From the cell containing the given text, extract its center point as [X, Y] coordinate. 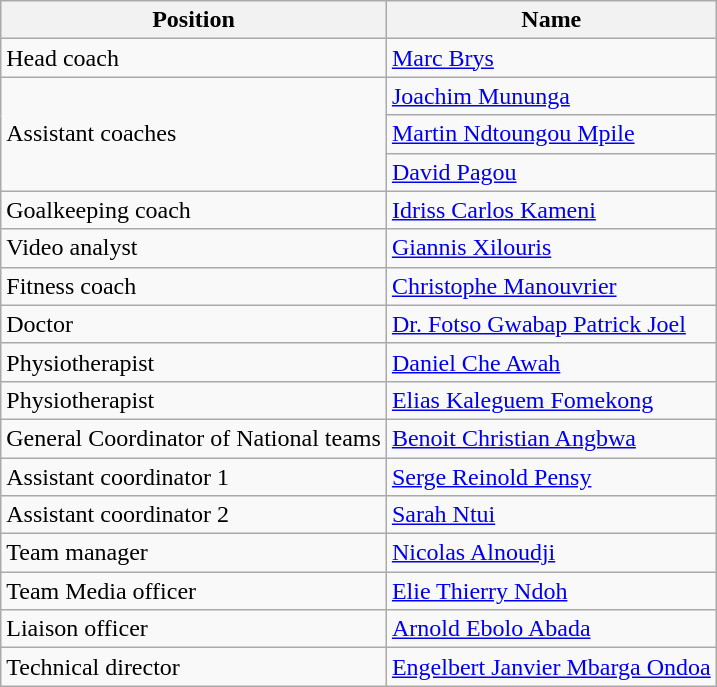
Martin Ndtoungou Mpile [551, 134]
Doctor [194, 324]
Team Media officer [194, 591]
Assistant coaches [194, 134]
Idriss Carlos Kameni [551, 210]
Assistant coordinator 1 [194, 477]
Elie Thierry Ndoh [551, 591]
Liaison officer [194, 629]
Goalkeeping coach [194, 210]
David Pagou [551, 172]
Technical director [194, 667]
Video analyst [194, 248]
General Coordinator of National teams [194, 438]
Position [194, 20]
Daniel Che Awah [551, 362]
Sarah Ntui [551, 515]
Serge Reinold Pensy [551, 477]
Nicolas Alnoudji [551, 553]
Assistant coordinator 2 [194, 515]
Elias Kaleguem Fomekong [551, 400]
Engelbert Janvier Mbarga Ondoa [551, 667]
Name [551, 20]
Christophe Manouvrier [551, 286]
Benoit Christian Angbwa [551, 438]
Team manager [194, 553]
Head coach [194, 58]
Giannis Xilouris [551, 248]
Marc Brys [551, 58]
Arnold Ebolo Abada [551, 629]
Joachim Mununga [551, 96]
Fitness coach [194, 286]
Dr. Fotso Gwabap Patrick Joel [551, 324]
